Extract the (X, Y) coordinate from the center of the cell holding the provided text.  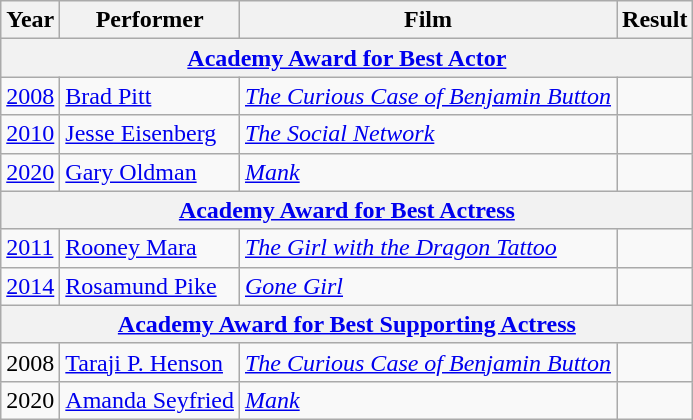
Film (428, 20)
2010 (30, 134)
Gone Girl (428, 286)
Result (655, 20)
Year (30, 20)
The Girl with the Dragon Tattoo (428, 248)
Gary Oldman (150, 172)
Performer (150, 20)
Brad Pitt (150, 96)
2011 (30, 248)
Rosamund Pike (150, 286)
The Social Network (428, 134)
Rooney Mara (150, 248)
Amanda Seyfried (150, 400)
2014 (30, 286)
Taraji P. Henson (150, 362)
Academy Award for Best Actress (347, 210)
Academy Award for Best Supporting Actress (347, 324)
Academy Award for Best Actor (347, 58)
Jesse Eisenberg (150, 134)
